Return (x, y) of the center of cell containing provided text 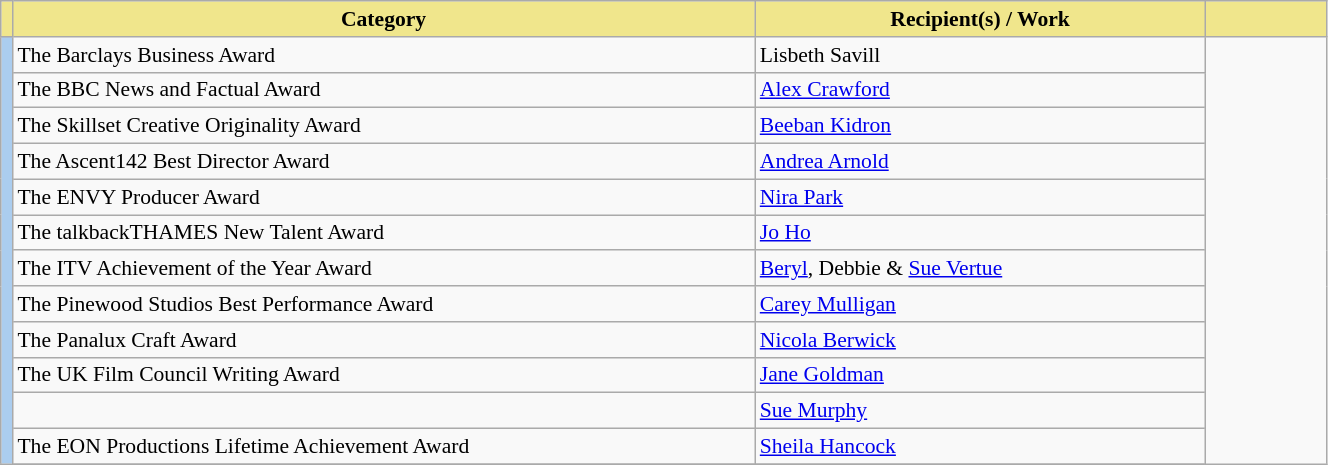
The talkbackTHAMES New Talent Award (383, 233)
The Ascent142 Best Director Award (383, 162)
The ENVY Producer Award (383, 197)
The UK Film Council Writing Award (383, 375)
Sue Murphy (980, 411)
Nicola Berwick (980, 340)
The Barclays Business Award (383, 55)
The BBC News and Factual Award (383, 90)
Recipient(s) / Work (980, 19)
The Pinewood Studios Best Performance Award (383, 304)
Alex Crawford (980, 90)
The EON Productions Lifetime Achievement Award (383, 447)
Category (383, 19)
Lisbeth Savill (980, 55)
Beeban Kidron (980, 126)
Sheila Hancock (980, 447)
Beryl, Debbie & Sue Vertue (980, 269)
The ITV Achievement of the Year Award (383, 269)
The Skillset Creative Originality Award (383, 126)
Andrea Arnold (980, 162)
The Panalux Craft Award (383, 340)
Jane Goldman (980, 375)
Nira Park (980, 197)
Jo Ho (980, 233)
Carey Mulligan (980, 304)
